Pinpoint the cell where the given text exists, returning its [x, y] midpoint coordinate. 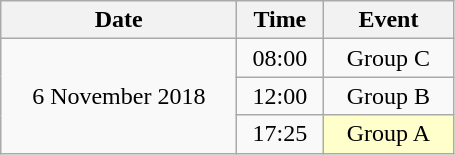
Group A [388, 134]
12:00 [280, 96]
08:00 [280, 58]
Time [280, 20]
6 November 2018 [119, 96]
17:25 [280, 134]
Event [388, 20]
Group C [388, 58]
Group B [388, 96]
Date [119, 20]
